Search for the cell housing the specified text and yield its [x, y] center coordinate. 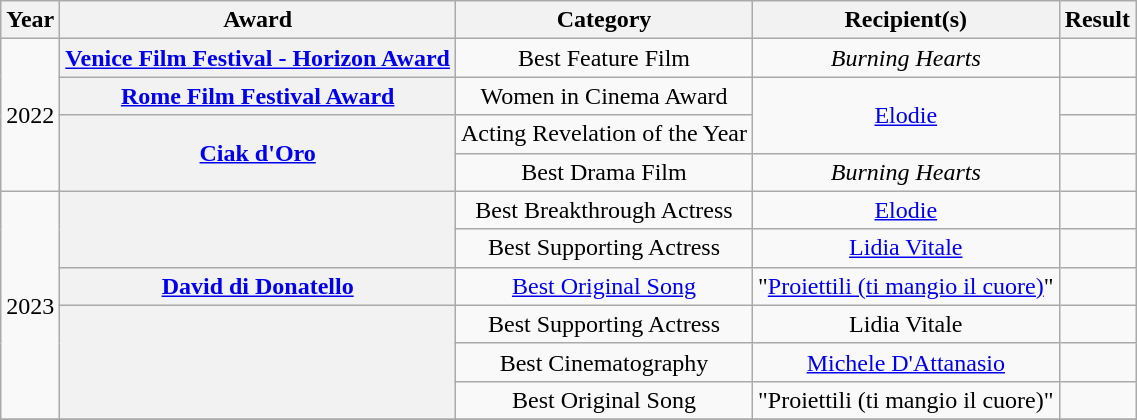
David di Donatello [258, 286]
Best Feature Film [604, 58]
Michele D'Attanasio [906, 362]
Women in Cinema Award [604, 96]
Best Drama Film [604, 172]
Category [604, 20]
Best Cinematography [604, 362]
Best Breakthrough Actress [604, 210]
2023 [30, 305]
Venice Film Festival - Horizon Award [258, 58]
2022 [30, 115]
Acting Revelation of the Year [604, 134]
Result [1097, 20]
Rome Film Festival Award [258, 96]
Award [258, 20]
Recipient(s) [906, 20]
Year [30, 20]
Ciak d'Oro [258, 153]
